Locate the cell with the specified text and output its (x, y) center coordinate. 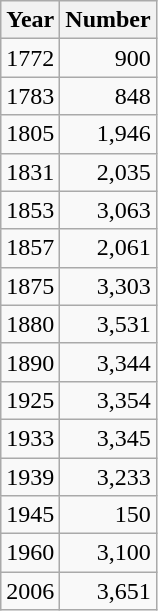
1853 (30, 210)
2006 (30, 591)
3,063 (108, 210)
1805 (30, 134)
1857 (30, 248)
1,946 (108, 134)
848 (108, 96)
1945 (30, 515)
1890 (30, 362)
Year (30, 20)
1831 (30, 172)
1933 (30, 438)
Number (108, 20)
1783 (30, 96)
3,100 (108, 553)
1875 (30, 286)
3,233 (108, 477)
150 (108, 515)
1939 (30, 477)
3,344 (108, 362)
2,035 (108, 172)
1880 (30, 324)
3,303 (108, 286)
3,354 (108, 400)
1772 (30, 58)
3,651 (108, 591)
2,061 (108, 248)
1960 (30, 553)
1925 (30, 400)
3,531 (108, 324)
900 (108, 58)
3,345 (108, 438)
